Output the (X, Y) coordinate of the center of the cell containing the given text.  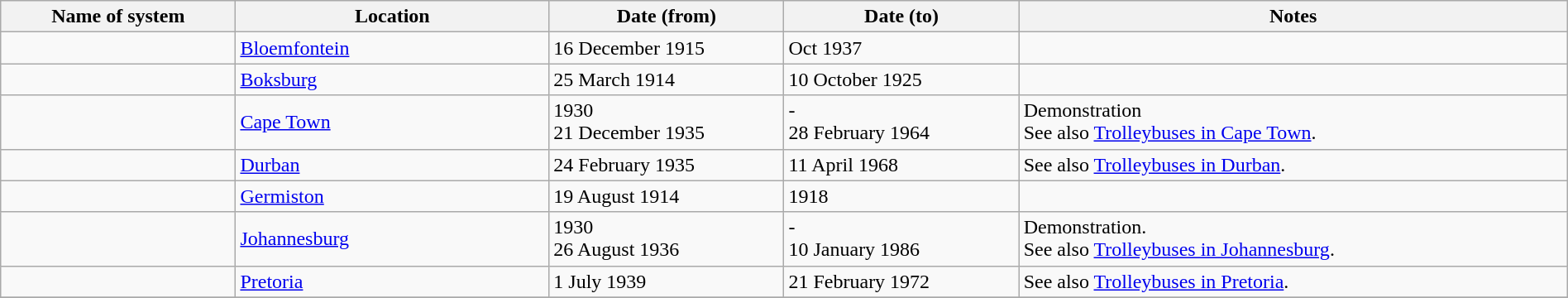
193021 December 1935 (667, 123)
193026 August 1936 (667, 238)
Pretoria (392, 281)
See also Trolleybuses in Pretoria. (1293, 281)
Durban (392, 165)
Germiston (392, 196)
19 August 1914 (667, 196)
10 October 1925 (901, 79)
1 July 1939 (667, 281)
Demonstration.See also Trolleybuses in Johannesburg. (1293, 238)
-28 February 1964 (901, 123)
1918 (901, 196)
Oct 1937 (901, 48)
Date (to) (901, 17)
16 December 1915 (667, 48)
See also Trolleybuses in Durban. (1293, 165)
Date (from) (667, 17)
Location (392, 17)
Name of system (118, 17)
24 February 1935 (667, 165)
Boksburg (392, 79)
-10 January 1986 (901, 238)
Cape Town (392, 123)
DemonstrationSee also Trolleybuses in Cape Town. (1293, 123)
25 March 1914 (667, 79)
Notes (1293, 17)
Johannesburg (392, 238)
Bloemfontein (392, 48)
21 February 1972 (901, 281)
11 April 1968 (901, 165)
